Find where the given text appears and provide that cell's center as [x, y] coordinate. 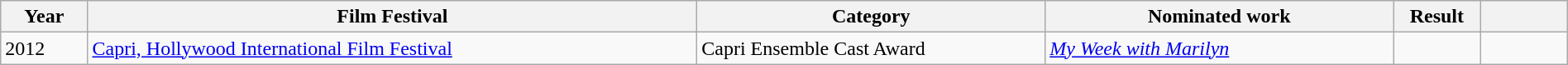
Capri, Hollywood International Film Festival [392, 48]
Capri Ensemble Cast Award [872, 48]
Category [872, 17]
My Week with Marilyn [1219, 48]
Year [45, 17]
2012 [45, 48]
Nominated work [1219, 17]
Film Festival [392, 17]
Result [1437, 17]
